Return (X, Y) of the center of cell containing provided text 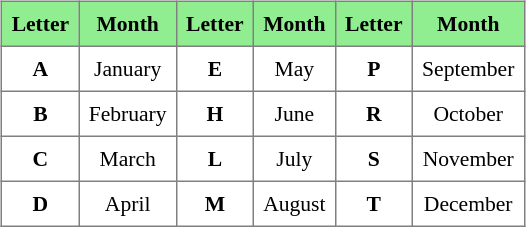
July (294, 158)
April (128, 204)
M (214, 204)
P (374, 68)
C (40, 158)
October (468, 114)
November (468, 158)
December (468, 204)
H (214, 114)
January (128, 68)
B (40, 114)
August (294, 204)
A (40, 68)
May (294, 68)
L (214, 158)
E (214, 68)
September (468, 68)
June (294, 114)
March (128, 158)
February (128, 114)
R (374, 114)
S (374, 158)
T (374, 204)
D (40, 204)
